Output the (X, Y) coordinate of the center of the cell containing the given text.  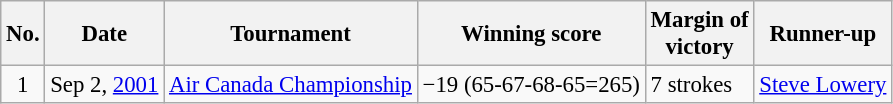
Sep 2, 2001 (104, 85)
Date (104, 34)
Tournament (291, 34)
Winning score (531, 34)
Margin ofvictory (700, 34)
Steve Lowery (823, 85)
No. (23, 34)
1 (23, 85)
Runner-up (823, 34)
−19 (65-67-68-65=265) (531, 85)
Air Canada Championship (291, 85)
7 strokes (700, 85)
